For the text-containing cell, return its midpoint in [X, Y] coordinate format. 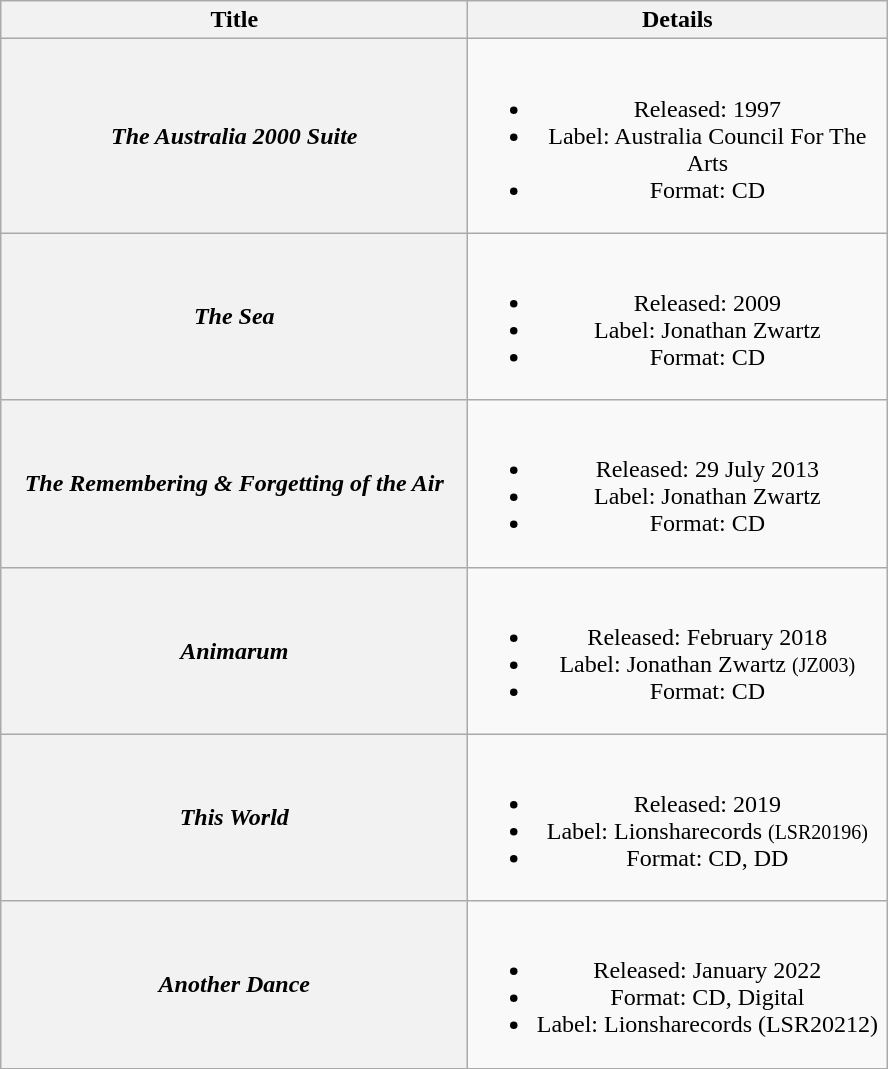
Released: January 2022Format: CD, DigitalLabel: Lionsharecords (LSR20212) [678, 984]
Another Dance [234, 984]
Released: 2009Label: Jonathan ZwartzFormat: CD [678, 316]
Details [678, 20]
Released: 1997Label: Australia Council For The ArtsFormat: CD [678, 136]
The Sea [234, 316]
Released: February 2018Label: Jonathan Zwartz (JZ003)Format: CD [678, 650]
Released: 2019Label: Lionsharecords (LSR20196)Format: CD, DD [678, 818]
This World [234, 818]
Animarum [234, 650]
The Remembering & Forgetting of the Air [234, 484]
The Australia 2000 Suite [234, 136]
Title [234, 20]
Released: 29 July 2013Label: Jonathan ZwartzFormat: CD [678, 484]
